Output the (x, y) coordinate of the center of the cell containing the given text.  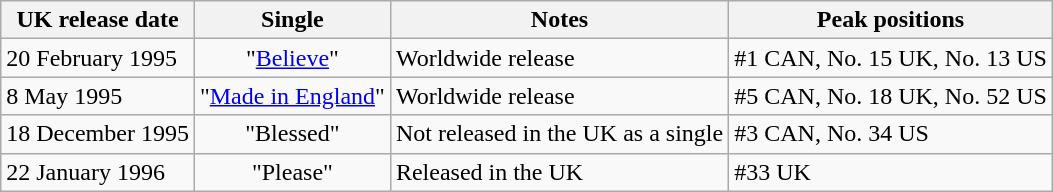
Released in the UK (559, 172)
UK release date (98, 20)
"Believe" (292, 58)
Not released in the UK as a single (559, 134)
Peak positions (891, 20)
#33 UK (891, 172)
22 January 1996 (98, 172)
8 May 1995 (98, 96)
18 December 1995 (98, 134)
"Made in England" (292, 96)
Single (292, 20)
Notes (559, 20)
#5 CAN, No. 18 UK, No. 52 US (891, 96)
20 February 1995 (98, 58)
#3 CAN, No. 34 US (891, 134)
#1 CAN, No. 15 UK, No. 13 US (891, 58)
"Blessed" (292, 134)
"Please" (292, 172)
